Provide the (x, y) coordinate of the cell's center where the given text is located.  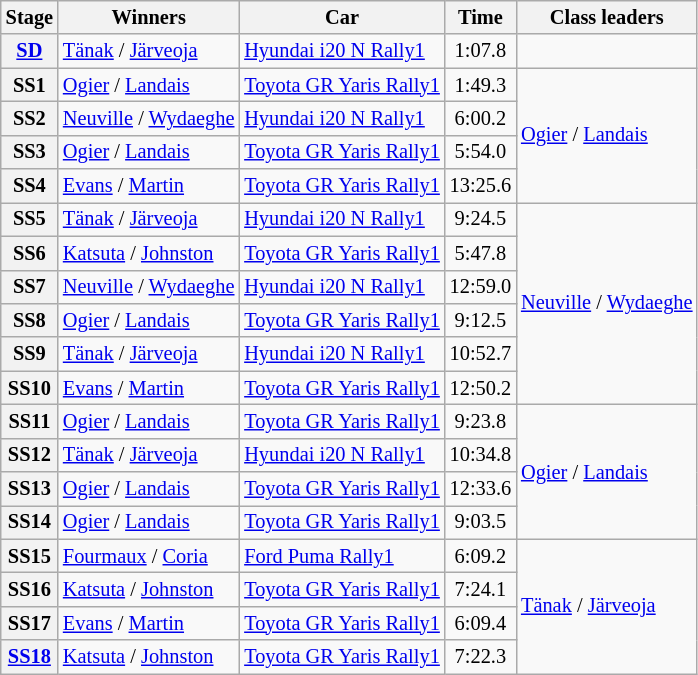
12:59.0 (480, 287)
1:49.3 (480, 85)
SS15 (30, 556)
SS12 (30, 455)
Stage (30, 17)
SS1 (30, 85)
6:00.2 (480, 118)
7:22.3 (480, 657)
9:03.5 (480, 522)
SS3 (30, 152)
Class leaders (606, 17)
SS16 (30, 589)
SS17 (30, 623)
Car (342, 17)
SS18 (30, 657)
9:24.5 (480, 219)
Ford Puma Rally1 (342, 556)
SS14 (30, 522)
5:54.0 (480, 152)
SS8 (30, 320)
12:33.6 (480, 489)
7:24.1 (480, 589)
10:34.8 (480, 455)
5:47.8 (480, 253)
SS11 (30, 421)
6:09.2 (480, 556)
SS2 (30, 118)
1:07.8 (480, 51)
9:12.5 (480, 320)
SD (30, 51)
SS4 (30, 186)
SS7 (30, 287)
SS13 (30, 489)
12:50.2 (480, 388)
SS5 (30, 219)
10:52.7 (480, 354)
13:25.6 (480, 186)
6:09.4 (480, 623)
SS6 (30, 253)
9:23.8 (480, 421)
SS10 (30, 388)
SS9 (30, 354)
Fourmaux / Coria (148, 556)
Time (480, 17)
Winners (148, 17)
